Capture the cell that displays the provided text and extract its (X, Y) central coordinate. 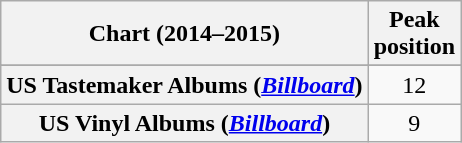
US Tastemaker Albums (Billboard) (184, 85)
12 (414, 85)
US Vinyl Albums (Billboard) (184, 123)
Chart (2014–2015) (184, 34)
Peakposition (414, 34)
9 (414, 123)
